Detect which cell encompasses the target text, then output its [x, y] center coordinate. 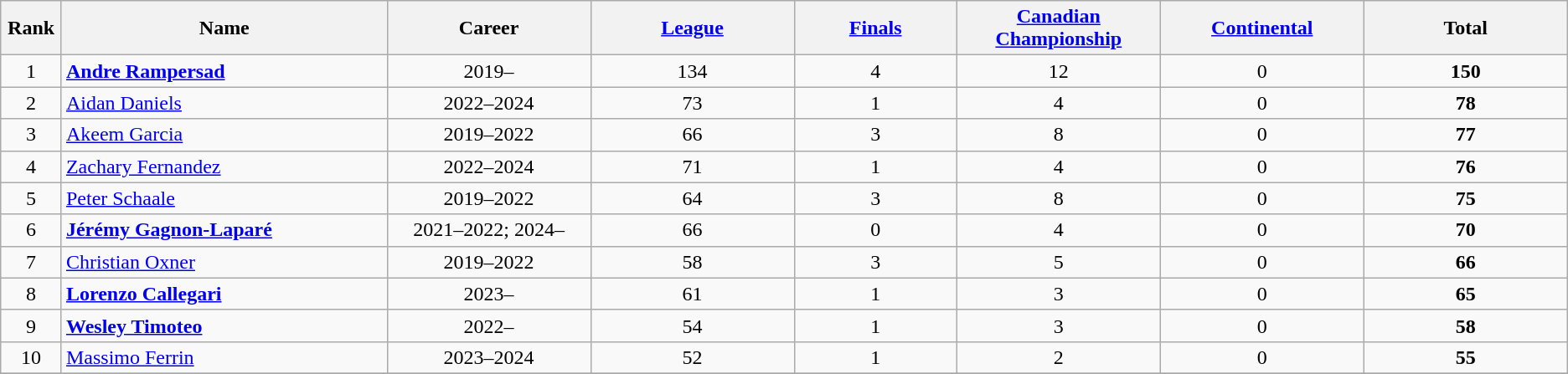
64 [692, 198]
7 [32, 262]
150 [1466, 71]
Massimo Ferrin [224, 357]
League [692, 28]
Aidan Daniels [224, 103]
10 [32, 357]
134 [692, 71]
77 [1466, 135]
Canadian Championship [1059, 28]
2022– [489, 325]
Christian Oxner [224, 262]
Wesley Timoteo [224, 325]
73 [692, 103]
Akeem Garcia [224, 135]
Peter Schaale [224, 198]
76 [1466, 167]
2021–2022; 2024– [489, 230]
Finals [875, 28]
54 [692, 325]
9 [32, 325]
75 [1466, 198]
12 [1059, 71]
71 [692, 167]
2019– [489, 71]
2023– [489, 294]
Lorenzo Callegari [224, 294]
Career [489, 28]
Zachary Fernandez [224, 167]
6 [32, 230]
2023–2024 [489, 357]
Continental [1261, 28]
Total [1466, 28]
Jérémy Gagnon-Laparé [224, 230]
52 [692, 357]
78 [1466, 103]
65 [1466, 294]
Rank [32, 28]
Name [224, 28]
55 [1466, 357]
61 [692, 294]
70 [1466, 230]
Andre Rampersad [224, 71]
